Pinpoint the cell where the given text exists, returning its [X, Y] midpoint coordinate. 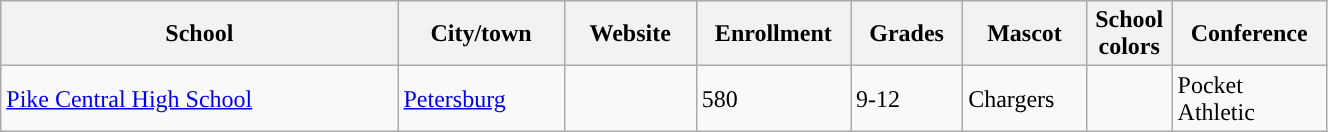
9-12 [907, 98]
Petersburg [481, 98]
Website [630, 34]
Pike Central High School [200, 98]
Grades [907, 34]
City/town [481, 34]
School colors [1129, 34]
Chargers [1025, 98]
Pocket Athletic [1249, 98]
Enrollment [773, 34]
School [200, 34]
580 [773, 98]
Conference [1249, 34]
Mascot [1025, 34]
